Extract the (x, y) coordinate from the center of the cell holding the provided text.  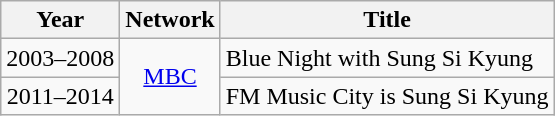
2011–2014 (60, 96)
Network (170, 20)
MBC (170, 77)
Title (387, 20)
FM Music City is Sung Si Kyung (387, 96)
Year (60, 20)
2003–2008 (60, 58)
Blue Night with Sung Si Kyung (387, 58)
